Capture the cell that displays the provided text and extract its (x, y) central coordinate. 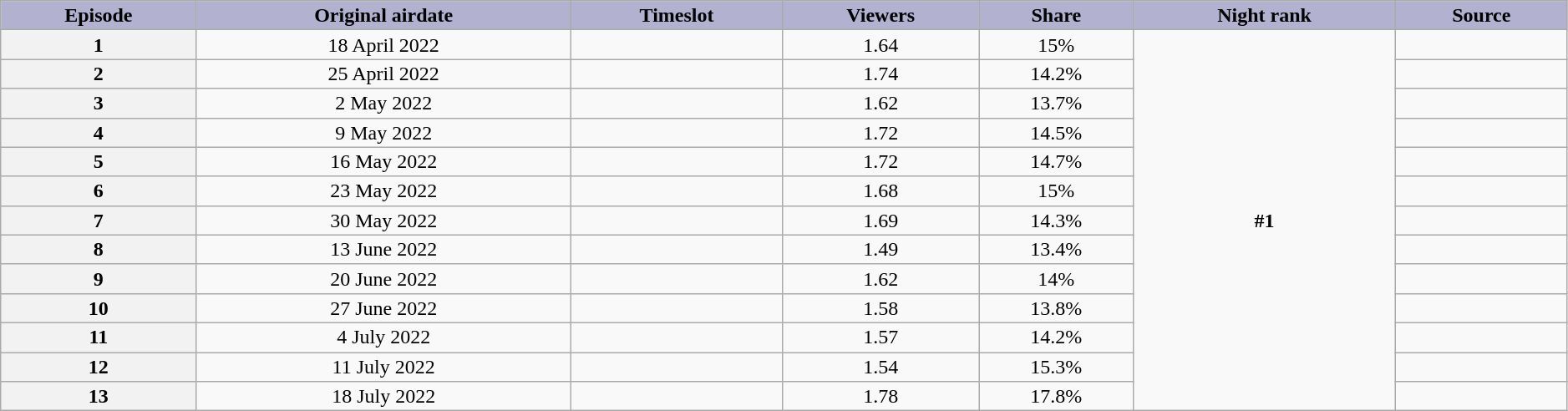
1.64 (880, 45)
18 April 2022 (383, 45)
Timeslot (677, 15)
#1 (1265, 221)
23 May 2022 (383, 190)
13.7% (1056, 104)
2 May 2022 (383, 104)
1.78 (880, 396)
14.5% (1056, 132)
1.58 (880, 307)
12 (99, 368)
1.68 (880, 190)
7 (99, 221)
11 July 2022 (383, 368)
13.8% (1056, 307)
Original airdate (383, 15)
8 (99, 249)
3 (99, 104)
1.49 (880, 249)
4 July 2022 (383, 337)
Episode (99, 15)
20 June 2022 (383, 279)
10 (99, 307)
2 (99, 74)
1.54 (880, 368)
5 (99, 162)
18 July 2022 (383, 396)
27 June 2022 (383, 307)
4 (99, 132)
9 (99, 279)
16 May 2022 (383, 162)
1.57 (880, 337)
14% (1056, 279)
Viewers (880, 15)
25 April 2022 (383, 74)
14.3% (1056, 221)
14.7% (1056, 162)
30 May 2022 (383, 221)
6 (99, 190)
1 (99, 45)
15.3% (1056, 368)
13 June 2022 (383, 249)
Night rank (1265, 15)
17.8% (1056, 396)
9 May 2022 (383, 132)
Source (1481, 15)
11 (99, 337)
1.74 (880, 74)
13.4% (1056, 249)
1.69 (880, 221)
13 (99, 396)
Share (1056, 15)
